Find where the given text appears and provide that cell's center as (X, Y) coordinate. 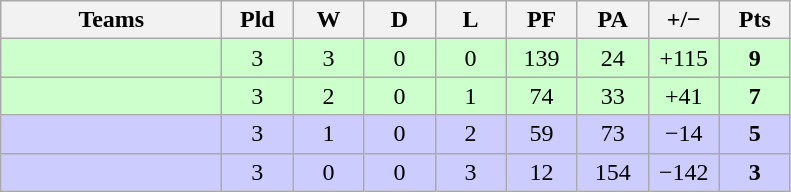
33 (612, 96)
PF (542, 20)
+/− (684, 20)
+115 (684, 58)
−14 (684, 134)
PA (612, 20)
24 (612, 58)
L (470, 20)
D (400, 20)
59 (542, 134)
74 (542, 96)
9 (754, 58)
139 (542, 58)
W (328, 20)
12 (542, 172)
Pts (754, 20)
Pld (258, 20)
−142 (684, 172)
73 (612, 134)
+41 (684, 96)
5 (754, 134)
Teams (112, 20)
7 (754, 96)
154 (612, 172)
